Detect which cell encompasses the target text, then output its (X, Y) center coordinate. 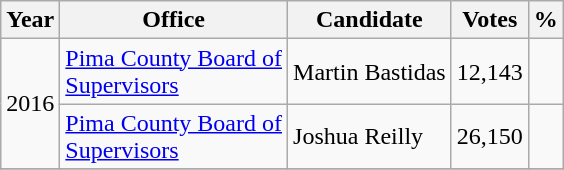
Candidate (370, 20)
Votes (490, 20)
Year (30, 20)
% (546, 20)
Office (174, 20)
2016 (30, 104)
Martin Bastidas (370, 72)
26,150 (490, 136)
Joshua Reilly (370, 136)
12,143 (490, 72)
